Find where the given text appears and provide that cell's center as [X, Y] coordinate. 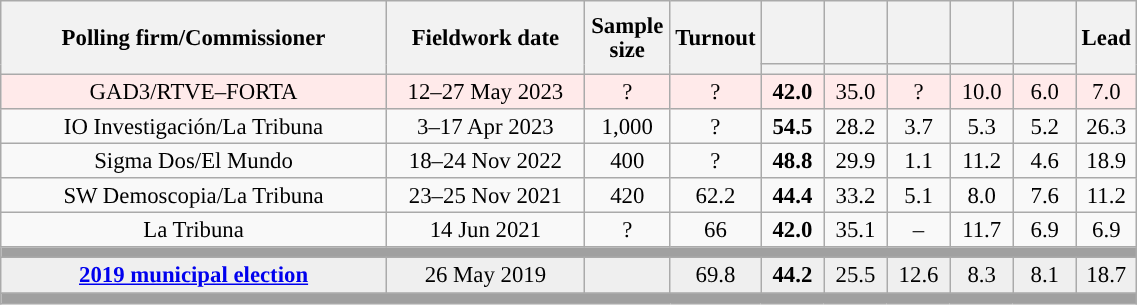
8.3 [982, 276]
– [918, 230]
3–17 Apr 2023 [485, 126]
Polling firm/Commissioner [194, 38]
35.1 [856, 230]
Fieldwork date [485, 38]
18–24 Nov 2022 [485, 162]
26.3 [1106, 126]
12–27 May 2023 [485, 92]
1.1 [918, 162]
12.6 [918, 276]
4.6 [1044, 162]
7.0 [1106, 92]
2019 municipal election [194, 276]
29.9 [856, 162]
Sample size [627, 38]
48.8 [792, 162]
66 [716, 230]
62.2 [716, 196]
8.0 [982, 196]
10.0 [982, 92]
28.2 [856, 126]
Lead [1106, 38]
44.4 [792, 196]
Sigma Dos/El Mundo [194, 162]
69.8 [716, 276]
23–25 Nov 2021 [485, 196]
6.0 [1044, 92]
IO Investigación/La Tribuna [194, 126]
5.3 [982, 126]
18.7 [1106, 276]
33.2 [856, 196]
Turnout [716, 38]
La Tribuna [194, 230]
11.7 [982, 230]
400 [627, 162]
8.1 [1044, 276]
7.6 [1044, 196]
5.2 [1044, 126]
1,000 [627, 126]
GAD3/RTVE–FORTA [194, 92]
3.7 [918, 126]
SW Demoscopia/La Tribuna [194, 196]
54.5 [792, 126]
14 Jun 2021 [485, 230]
44.2 [792, 276]
5.1 [918, 196]
25.5 [856, 276]
26 May 2019 [485, 276]
420 [627, 196]
35.0 [856, 92]
18.9 [1106, 162]
